Identify which cell holds the provided text, then report its (X, Y) central coordinate. 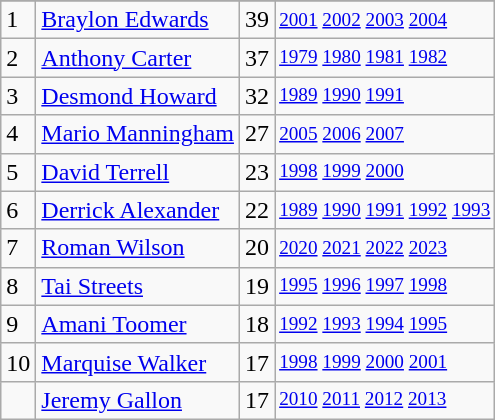
Braylon Edwards (138, 20)
19 (258, 286)
Jeremy Gallon (138, 400)
6 (18, 210)
39 (258, 20)
2 (18, 58)
David Terrell (138, 172)
2020 2021 2022 2023 (385, 248)
4 (18, 134)
22 (258, 210)
Derrick Alexander (138, 210)
1979 1980 1981 1982 (385, 58)
9 (18, 324)
Anthony Carter (138, 58)
1998 1999 2000 2001 (385, 362)
2010 2011 2012 2013 (385, 400)
Tai Streets (138, 286)
18 (258, 324)
2001 2002 2003 2004 (385, 20)
1989 1990 1991 (385, 96)
1998 1999 2000 (385, 172)
Roman Wilson (138, 248)
Desmond Howard (138, 96)
32 (258, 96)
3 (18, 96)
27 (258, 134)
1995 1996 1997 1998 (385, 286)
8 (18, 286)
5 (18, 172)
7 (18, 248)
2005 2006 2007 (385, 134)
23 (258, 172)
1989 1990 1991 1992 1993 (385, 210)
Amani Toomer (138, 324)
10 (18, 362)
1992 1993 1994 1995 (385, 324)
20 (258, 248)
Marquise Walker (138, 362)
Mario Manningham (138, 134)
1 (18, 20)
37 (258, 58)
